Scan for the cell matching the given text and deliver its (X, Y) coordinate at center. 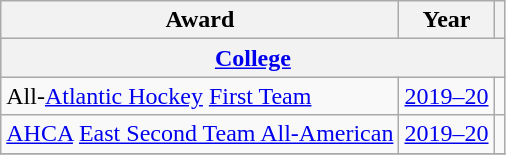
College (253, 58)
Year (446, 20)
All-Atlantic Hockey First Team (200, 96)
Award (200, 20)
AHCA East Second Team All-American (200, 134)
